Pinpoint the cell where the given text exists, returning its [x, y] midpoint coordinate. 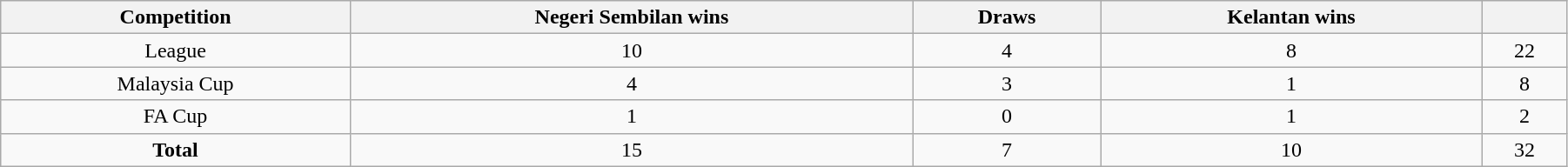
Kelantan wins [1291, 17]
7 [1008, 150]
Draws [1008, 17]
22 [1524, 50]
Competition [176, 17]
Total [176, 150]
League [176, 50]
0 [1008, 117]
FA Cup [176, 117]
Malaysia Cup [176, 83]
Negeri Sembilan wins [632, 17]
2 [1524, 117]
15 [632, 150]
32 [1524, 150]
3 [1008, 83]
